Search for the cell housing the specified text and yield its (X, Y) center coordinate. 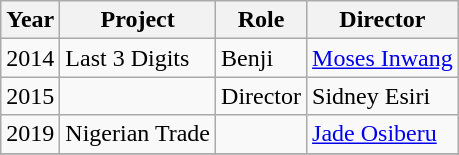
Moses Inwang (383, 58)
Last 3 Digits (138, 58)
Nigerian Trade (138, 134)
Year (30, 20)
2015 (30, 96)
Role (262, 20)
Project (138, 20)
Benji (262, 58)
Jade Osiberu (383, 134)
2019 (30, 134)
Sidney Esiri (383, 96)
2014 (30, 58)
